Pinpoint the cell where the given text exists, returning its (x, y) midpoint coordinate. 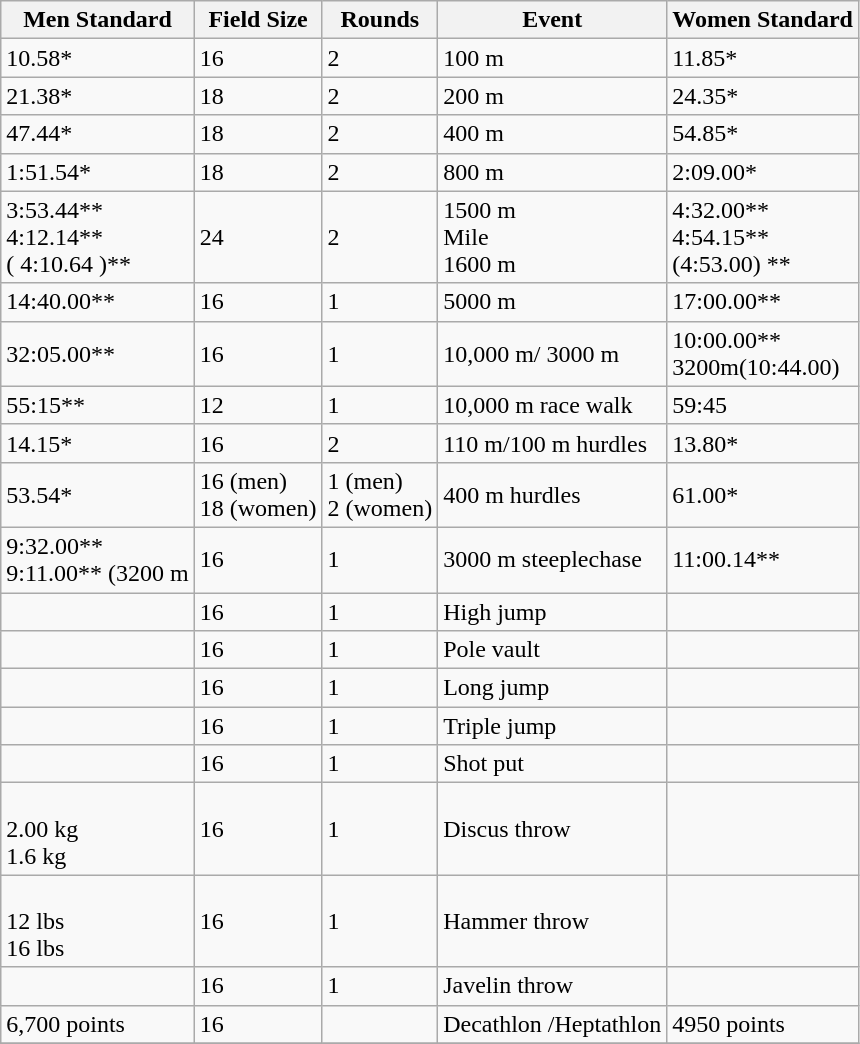
10,000 m race walk (552, 405)
Discus throw (552, 829)
24.35* (763, 96)
4:32.00**4:54.15**(4:53.00) ** (763, 237)
400 m (552, 134)
54.85* (763, 134)
2:09.00* (763, 172)
13.80* (763, 443)
800 m (552, 172)
Pole vault (552, 650)
10.58* (98, 58)
4950 points (763, 1024)
Rounds (380, 20)
53.54* (98, 494)
Triple jump (552, 726)
10:00.00**3200m(10:44.00) (763, 354)
59:45 (763, 405)
Men Standard (98, 20)
Javelin throw (552, 986)
200 m (552, 96)
Field Size (258, 20)
14.15* (98, 443)
11:00.14** (763, 560)
Long jump (552, 688)
3:53.44**4:12.14**( 4:10.64 )** (98, 237)
61.00* (763, 494)
110 m/100 m hurdles (552, 443)
100 m (552, 58)
Women Standard (763, 20)
3000 m steeplechase (552, 560)
11.85* (763, 58)
High jump (552, 611)
Event (552, 20)
21.38* (98, 96)
1 (men)2 (women) (380, 494)
1500 mMile1600 m (552, 237)
1:51.54* (98, 172)
6,700 points (98, 1024)
2.00 kg 1.6 kg (98, 829)
55:15** (98, 405)
Shot put (552, 764)
16 (men)18 (women) (258, 494)
5000 m (552, 302)
10,000 m/ 3000 m (552, 354)
47.44* (98, 134)
12 (258, 405)
17:00.00** (763, 302)
400 m hurdles (552, 494)
14:40.00** (98, 302)
32:05.00** (98, 354)
9:32.00**9:11.00** (3200 m (98, 560)
Hammer throw (552, 921)
12 lbs 16 lbs (98, 921)
24 (258, 237)
Decathlon /Heptathlon (552, 1024)
